Scan for the cell matching the given text and deliver its (X, Y) coordinate at center. 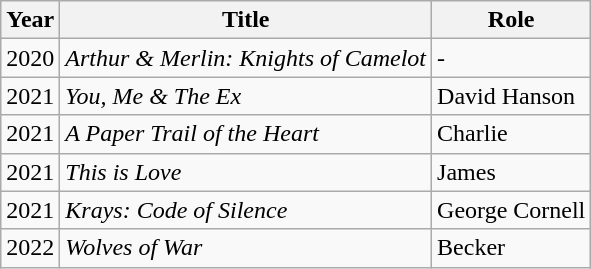
George Cornell (512, 210)
David Hanson (512, 96)
A Paper Trail of the Heart (246, 134)
Wolves of War (246, 248)
Role (512, 20)
- (512, 58)
Arthur & Merlin: Knights of Camelot (246, 58)
You, Me & The Ex (246, 96)
2022 (30, 248)
Becker (512, 248)
Title (246, 20)
Krays: Code of Silence (246, 210)
2020 (30, 58)
Charlie (512, 134)
James (512, 172)
Year (30, 20)
This is Love (246, 172)
